Output the (x, y) coordinate of the center of the cell containing the given text.  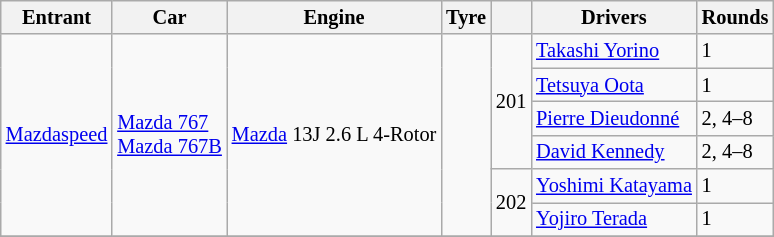
Takashi Yorino (614, 51)
David Kennedy (614, 152)
Mazdaspeed (57, 135)
Car (169, 17)
Tetsuya Oota (614, 85)
Rounds (736, 17)
Engine (334, 17)
Yoshimi Katayama (614, 186)
Drivers (614, 17)
Tyre (466, 17)
201 (511, 102)
Entrant (57, 17)
Yojiro Terada (614, 219)
Mazda 13J 2.6 L 4-Rotor (334, 135)
202 (511, 202)
Pierre Dieudonné (614, 118)
Mazda 767Mazda 767B (169, 135)
